Return (x, y) of the center of cell containing provided text 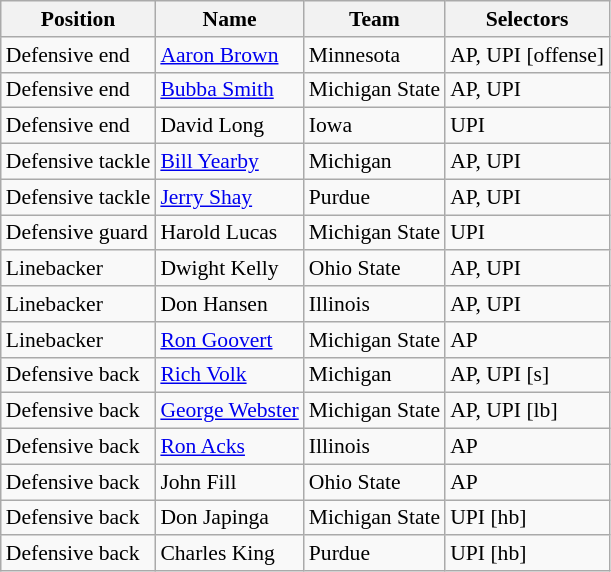
George Webster (229, 411)
Don Hansen (229, 304)
Dwight Kelly (229, 269)
Rich Volk (229, 375)
Don Japinga (229, 518)
Defensive guard (78, 233)
AP, UPI [offense] (527, 55)
Selectors (527, 19)
Aaron Brown (229, 55)
David Long (229, 126)
Minnesota (374, 55)
Harold Lucas (229, 233)
Team (374, 19)
Name (229, 19)
Charles King (229, 554)
Ron Goovert (229, 340)
AP, UPI [lb] (527, 411)
Bubba Smith (229, 90)
John Fill (229, 482)
Jerry Shay (229, 197)
Bill Yearby (229, 162)
Position (78, 19)
Iowa (374, 126)
Ron Acks (229, 447)
AP, UPI [s] (527, 375)
